Return [X, Y] of the center of cell containing provided text 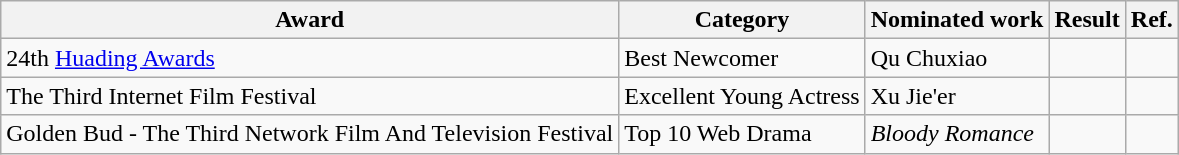
Golden Bud - The Third Network Film And Television Festival [310, 134]
Bloody Romance [957, 134]
Nominated work [957, 20]
Qu Chuxiao [957, 58]
Category [742, 20]
Award [310, 20]
Result [1087, 20]
Ref. [1152, 20]
Best Newcomer [742, 58]
The Third Internet Film Festival [310, 96]
24th Huading Awards [310, 58]
Xu Jie'er [957, 96]
Top 10 Web Drama [742, 134]
Excellent Young Actress [742, 96]
